Return (X, Y) of the center of cell containing provided text 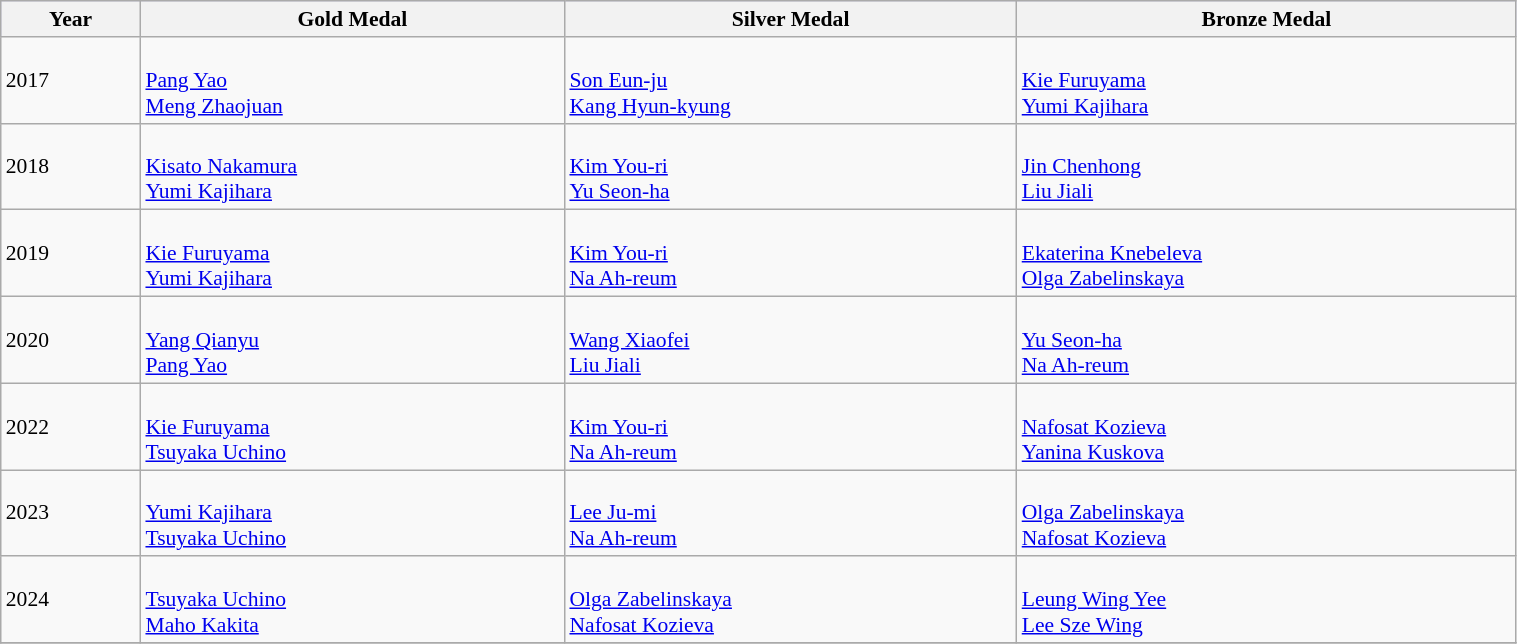
Lee Ju-miNa Ah-reum (790, 514)
2023 (71, 514)
Pang YaoMeng Zhaojuan (352, 80)
Silver Medal (790, 19)
Yumi KajiharaTsuyaka Uchino (352, 514)
Yu Seon-haNa Ah-reum (1266, 340)
Bronze Medal (1266, 19)
Kisato NakamuraYumi Kajihara (352, 166)
2020 (71, 340)
Leung Wing YeeLee Sze Wing (1266, 600)
Year (71, 19)
2017 (71, 80)
Yang QianyuPang Yao (352, 340)
Gold Medal (352, 19)
2024 (71, 600)
Jin ChenhongLiu Jiali (1266, 166)
Tsuyaka UchinoMaho Kakita (352, 600)
Nafosat KozievaYanina Kuskova (1266, 426)
2019 (71, 254)
Son Eun-juKang Hyun-kyung (790, 80)
Ekaterina KnebelevaOlga Zabelinskaya (1266, 254)
Kie FuruyamaTsuyaka Uchino (352, 426)
Wang XiaofeiLiu Jiali (790, 340)
2022 (71, 426)
Kim You-riYu Seon-ha (790, 166)
2018 (71, 166)
